Output the [x, y] coordinate of the center of the cell containing the given text.  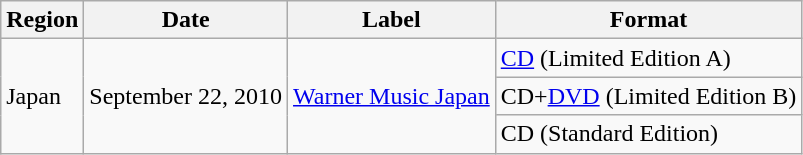
CD (Limited Edition A) [648, 58]
Region [42, 20]
CD (Standard Edition) [648, 134]
CD+DVD (Limited Edition B) [648, 96]
Format [648, 20]
September 22, 2010 [186, 96]
Warner Music Japan [392, 96]
Date [186, 20]
Label [392, 20]
Japan [42, 96]
